Search for the cell housing the specified text and yield its [x, y] center coordinate. 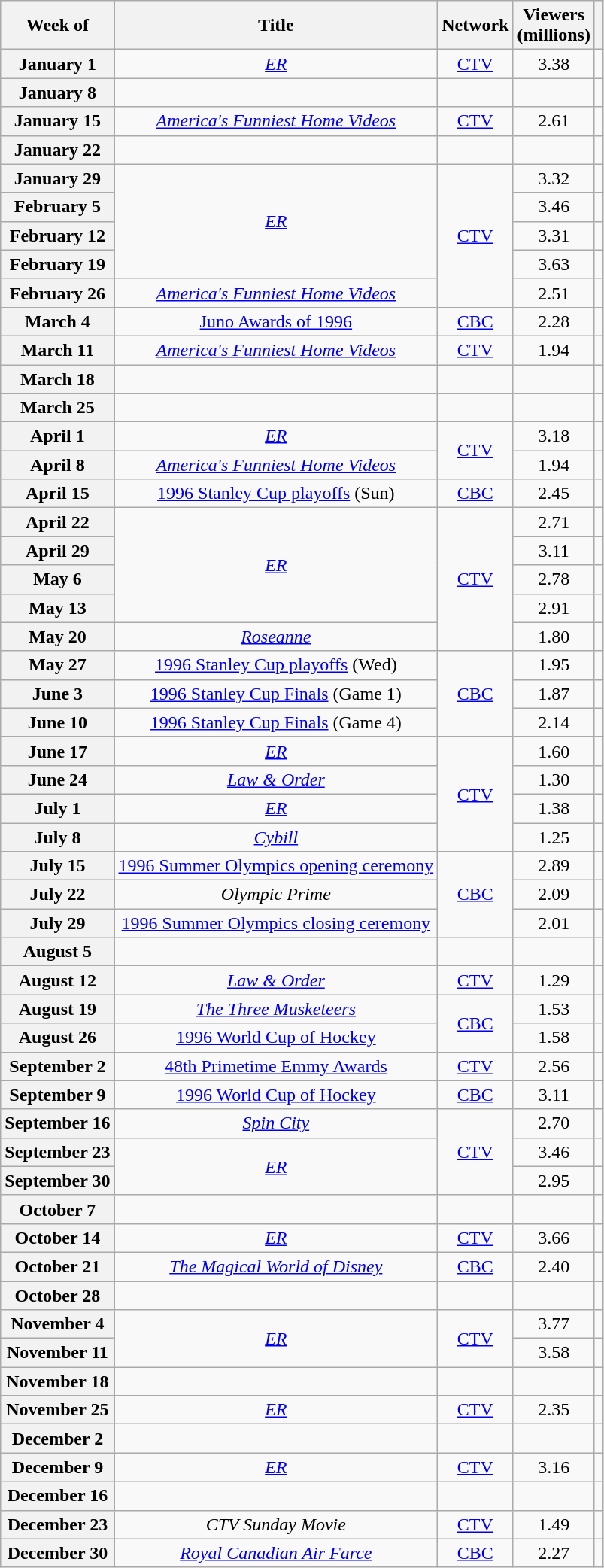
2.78 [554, 579]
September 16 [57, 1123]
The Three Musketeers [276, 1009]
July 22 [57, 895]
CTV Sunday Movie [276, 1524]
2.89 [554, 866]
Olympic Prime [276, 895]
2.40 [554, 1266]
October 28 [57, 1295]
May 6 [57, 579]
Roseanne [276, 637]
November 18 [57, 1381]
3.18 [554, 436]
September 2 [57, 1066]
3.32 [554, 178]
3.66 [554, 1238]
2.01 [554, 923]
January 22 [57, 150]
July 1 [57, 808]
1.87 [554, 694]
Viewers(millions) [554, 26]
April 8 [57, 465]
3.63 [554, 264]
September 30 [57, 1181]
2.51 [554, 293]
1.58 [554, 1038]
2.09 [554, 895]
1.30 [554, 779]
August 12 [57, 980]
January 15 [57, 121]
July 15 [57, 866]
March 25 [57, 408]
2.71 [554, 522]
March 4 [57, 321]
Royal Canadian Air Farce [276, 1553]
February 5 [57, 207]
October 21 [57, 1266]
September 9 [57, 1095]
1.95 [554, 665]
Title [276, 26]
1996 Summer Olympics closing ceremony [276, 923]
2.14 [554, 722]
December 9 [57, 1467]
June 10 [57, 722]
October 7 [57, 1209]
1.60 [554, 751]
April 15 [57, 494]
3.77 [554, 1324]
Network [475, 26]
3.31 [554, 236]
December 23 [57, 1524]
1996 Stanley Cup playoffs (Wed) [276, 665]
October 14 [57, 1238]
December 16 [57, 1496]
June 17 [57, 751]
3.38 [554, 64]
August 5 [57, 952]
1996 Stanley Cup Finals (Game 4) [276, 722]
April 22 [57, 522]
September 23 [57, 1152]
June 3 [57, 694]
2.45 [554, 494]
Spin City [276, 1123]
March 11 [57, 350]
2.27 [554, 1553]
1.38 [554, 808]
March 18 [57, 378]
November 11 [57, 1353]
1.25 [554, 837]
3.58 [554, 1353]
The Magical World of Disney [276, 1266]
May 20 [57, 637]
April 29 [57, 551]
August 19 [57, 1009]
1996 Stanley Cup Finals (Game 1) [276, 694]
Cybill [276, 837]
1996 Summer Olympics opening ceremony [276, 866]
May 27 [57, 665]
February 26 [57, 293]
Juno Awards of 1996 [276, 321]
1.49 [554, 1524]
August 26 [57, 1038]
Week of [57, 26]
December 30 [57, 1553]
1.80 [554, 637]
January 1 [57, 64]
June 24 [57, 779]
2.56 [554, 1066]
1996 Stanley Cup playoffs (Sun) [276, 494]
February 12 [57, 236]
48th Primetime Emmy Awards [276, 1066]
April 1 [57, 436]
2.61 [554, 121]
December 2 [57, 1439]
2.35 [554, 1410]
November 4 [57, 1324]
3.16 [554, 1467]
July 29 [57, 923]
2.70 [554, 1123]
1.29 [554, 980]
July 8 [57, 837]
May 13 [57, 608]
January 29 [57, 178]
January 8 [57, 93]
November 25 [57, 1410]
2.91 [554, 608]
February 19 [57, 264]
1.53 [554, 1009]
2.95 [554, 1181]
2.28 [554, 321]
